Extract the (x, y) coordinate from the center of the cell holding the provided text.  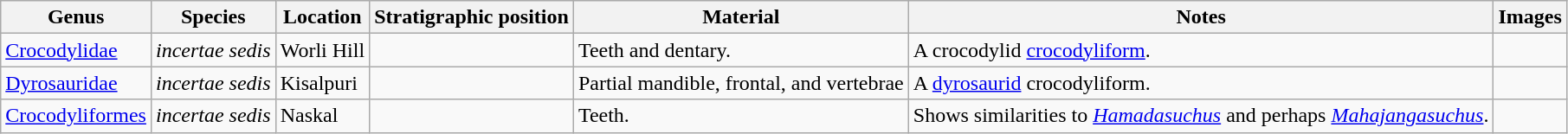
Genus (76, 17)
Material (741, 17)
Naskal (322, 116)
Species (213, 17)
Kisalpuri (322, 83)
Crocodylidae (76, 50)
A crocodylid crocodyliform. (1201, 50)
A dyrosaurid crocodyliform. (1201, 83)
Dyrosauridae (76, 83)
Teeth and dentary. (741, 50)
Crocodyliformes (76, 116)
Partial mandible, frontal, and vertebrae (741, 83)
Teeth. (741, 116)
Worli Hill (322, 50)
Notes (1201, 17)
Stratigraphic position (472, 17)
Shows similarities to Hamadasuchus and perhaps Mahajangasuchus. (1201, 116)
Location (322, 17)
Images (1530, 17)
